Locate the cell with the specified text and output its [X, Y] center coordinate. 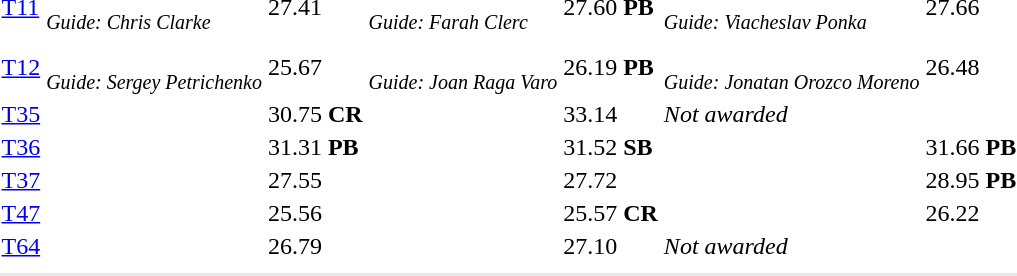
T64 [21, 246]
T37 [21, 180]
27.72 [611, 180]
30.75 CR [315, 114]
26.19 PB [611, 68]
31.52 SB [611, 147]
T36 [21, 147]
T35 [21, 114]
33.14 [611, 114]
Guide: Sergey Petrichenko [154, 68]
26.79 [315, 246]
31.31 PB [315, 147]
Guide: Joan Raga Varo [463, 68]
25.57 CR [611, 213]
27.10 [611, 246]
25.56 [315, 213]
27.55 [315, 180]
Guide: Jonatan Orozco Moreno [792, 68]
T47 [21, 213]
25.67 [315, 68]
T12 [21, 68]
